Determine the (x, y) coordinate at the center of the cell enclosing the given text.  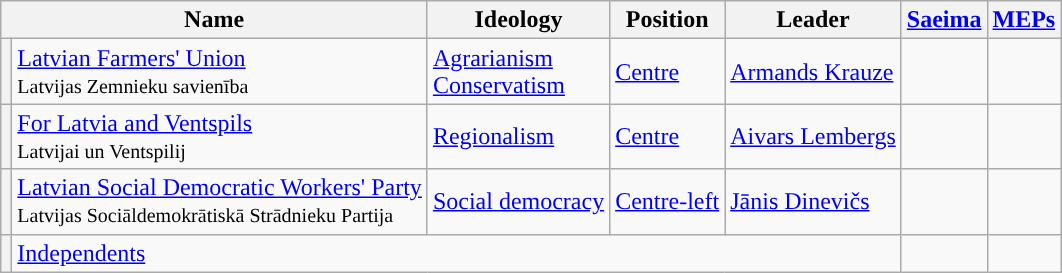
AgrarianismConservatism (518, 72)
Saeima (944, 20)
Armands Krauze (814, 72)
Jānis Dinevičs (814, 202)
For Latvia and VentspilsLatvijai un Ventspilij (220, 136)
Aivars Lembergs (814, 136)
Latvian Social Democratic Workers' PartyLatvijas Sociāldemokrātiskā Strādnieku Partija (220, 202)
Social democracy (518, 202)
Leader (814, 20)
Independents (456, 253)
Centre-left (668, 202)
Regionalism (518, 136)
MEPs (1024, 20)
Position (668, 20)
Latvian Farmers' UnionLatvijas Zemnieku savienība (220, 72)
Name (214, 20)
Ideology (518, 20)
